Output the [x, y] coordinate of the center of the cell containing the given text.  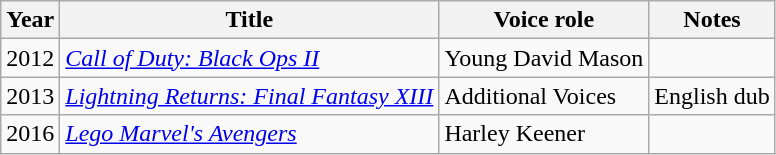
2012 [30, 58]
Call of Duty: Black Ops II [250, 58]
English dub [712, 96]
2016 [30, 134]
2013 [30, 96]
Additional Voices [544, 96]
Notes [712, 20]
Title [250, 20]
Young David Mason [544, 58]
Year [30, 20]
Lego Marvel's Avengers [250, 134]
Voice role [544, 20]
Lightning Returns: Final Fantasy XIII [250, 96]
Harley Keener [544, 134]
